From the cell containing the given text, extract its center point as [X, Y] coordinate. 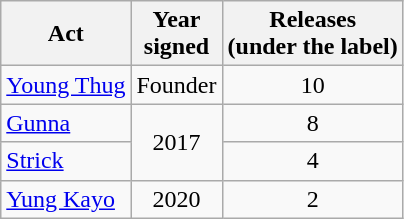
Gunna [66, 123]
Founder [176, 85]
Releases(under the label) [312, 34]
Act [66, 34]
2020 [176, 199]
10 [312, 85]
Yung Kayo [66, 199]
2 [312, 199]
8 [312, 123]
Yearsigned [176, 34]
Strick [66, 161]
4 [312, 161]
Young Thug [66, 85]
2017 [176, 142]
